Locate the cell with the specified text and output its (X, Y) center coordinate. 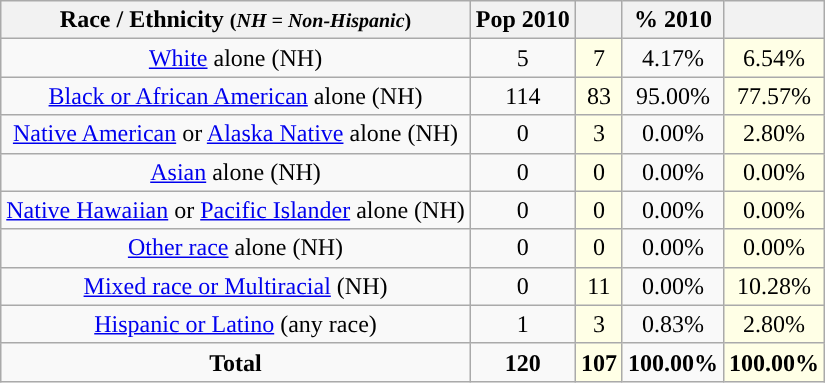
Total (236, 362)
114 (522, 96)
Hispanic or Latino (any race) (236, 324)
10.28% (774, 286)
107 (598, 362)
77.57% (774, 96)
83 (598, 96)
White alone (NH) (236, 58)
Mixed race or Multiracial (NH) (236, 286)
% 2010 (672, 20)
120 (522, 362)
Race / Ethnicity (NH = Non-Hispanic) (236, 20)
0.83% (672, 324)
4.17% (672, 58)
7 (598, 58)
Native American or Alaska Native alone (NH) (236, 134)
Black or African American alone (NH) (236, 96)
Asian alone (NH) (236, 172)
Pop 2010 (522, 20)
Other race alone (NH) (236, 248)
1 (522, 324)
6.54% (774, 58)
11 (598, 286)
5 (522, 58)
Native Hawaiian or Pacific Islander alone (NH) (236, 210)
95.00% (672, 96)
